Pinpoint the cell where the given text exists, returning its (x, y) midpoint coordinate. 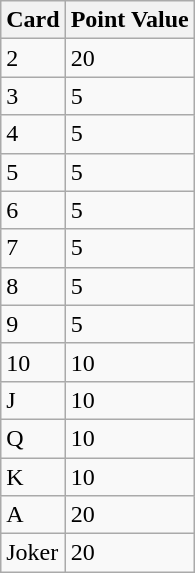
Card (33, 20)
Point Value (130, 20)
8 (33, 286)
7 (33, 248)
4 (33, 134)
9 (33, 324)
2 (33, 58)
Q (33, 438)
Joker (33, 553)
A (33, 515)
J (33, 400)
3 (33, 96)
K (33, 477)
6 (33, 210)
